Detect which cell encompasses the target text, then output its (x, y) center coordinate. 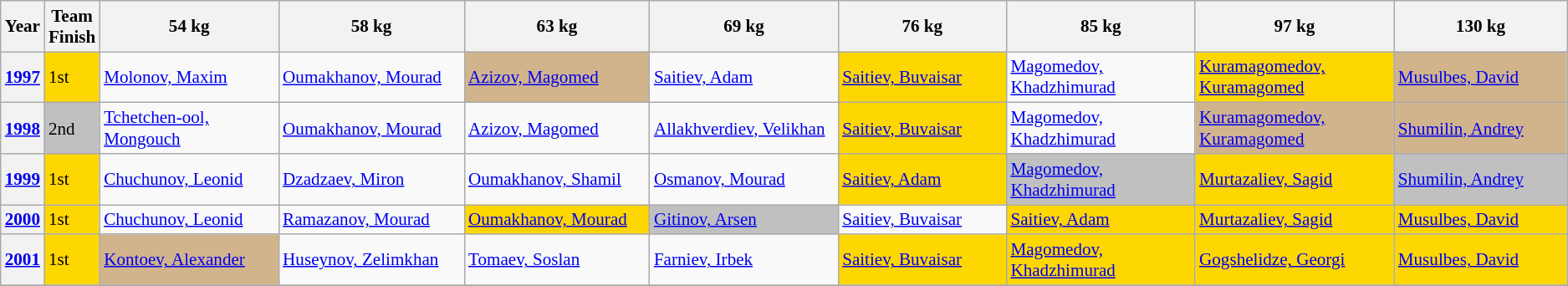
54 kg (189, 27)
Gogshelidze, Georgi (1295, 259)
Farniev, Irbek (744, 259)
69 kg (744, 27)
Tomaev, Soslan (557, 259)
Ramazanov, Mourad (371, 219)
58 kg (371, 27)
Year (23, 27)
76 kg (922, 27)
Osmanov, Mourad (744, 179)
Tchetchen-ool, Mongouch (189, 129)
97 kg (1295, 27)
Molonov, Maxim (189, 77)
Allakhverdiev, Velikhan (744, 129)
85 kg (1101, 27)
Huseynov, Zelimkhan (371, 259)
Dzadzaev, Miron (371, 179)
1999 (23, 179)
Oumakhanov, Shamil (557, 179)
Kontoev, Alexander (189, 259)
Team Finish (72, 27)
1998 (23, 129)
Gitinov, Arsen (744, 219)
63 kg (557, 27)
130 kg (1480, 27)
2000 (23, 219)
1997 (23, 77)
2001 (23, 259)
2nd (72, 129)
